For the text-containing cell, return its midpoint in (X, Y) coordinate format. 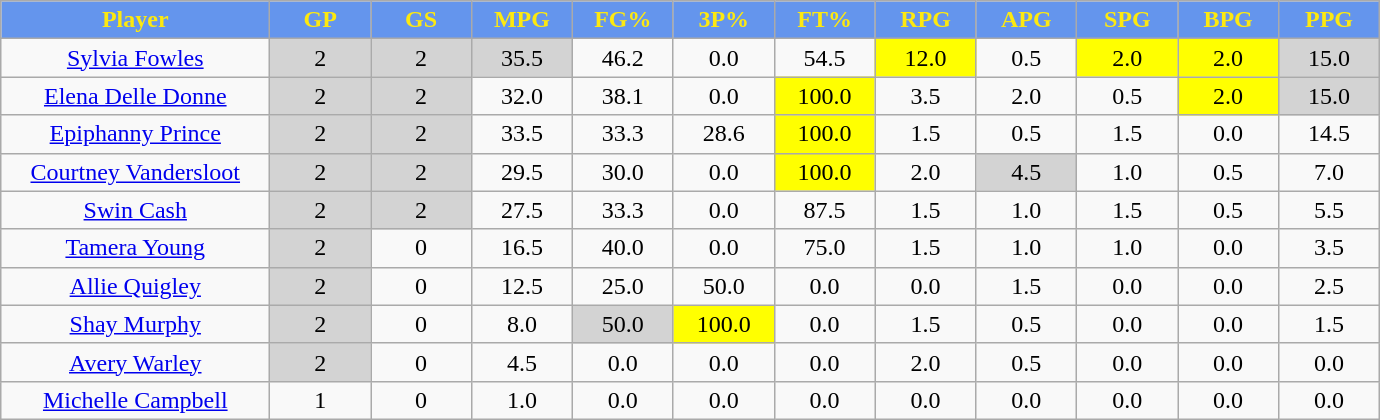
2.5 (1330, 286)
8.0 (522, 324)
87.5 (824, 210)
Allie Quigley (136, 286)
16.5 (522, 248)
14.5 (1330, 134)
Tamera Young (136, 248)
FG% (622, 20)
12.5 (522, 286)
54.5 (824, 58)
Shay Murphy (136, 324)
7.0 (1330, 172)
Avery Warley (136, 362)
Michelle Campbell (136, 400)
33.5 (522, 134)
5.5 (1330, 210)
38.1 (622, 96)
35.5 (522, 58)
27.5 (522, 210)
GP (320, 20)
PPG (1330, 20)
29.5 (522, 172)
30.0 (622, 172)
GS (422, 20)
28.6 (724, 134)
75.0 (824, 248)
SPG (1128, 20)
46.2 (622, 58)
12.0 (926, 58)
Elena Delle Donne (136, 96)
32.0 (522, 96)
3P% (724, 20)
BPG (1228, 20)
1 (320, 400)
Courtney Vandersloot (136, 172)
RPG (926, 20)
Player (136, 20)
40.0 (622, 248)
Sylvia Fowles (136, 58)
Swin Cash (136, 210)
MPG (522, 20)
FT% (824, 20)
Epiphanny Prince (136, 134)
APG (1026, 20)
25.0 (622, 286)
